Capture the cell that displays the provided text and extract its (x, y) central coordinate. 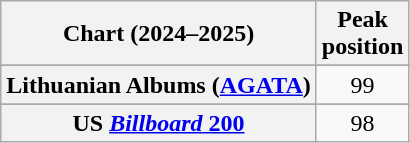
Lithuanian Albums (AGATA) (159, 85)
Chart (2024–2025) (159, 34)
US Billboard 200 (159, 123)
99 (362, 85)
98 (362, 123)
Peakposition (362, 34)
